Determine the [X, Y] coordinate at the center of the cell enclosing the given text.  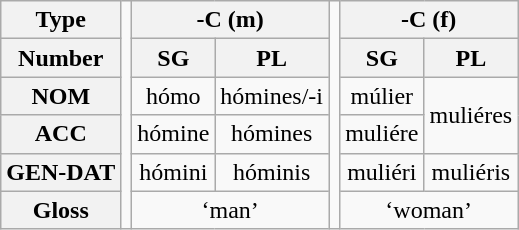
muliéris [471, 172]
hómine [174, 134]
múlier [382, 96]
Gloss [61, 210]
muliéri [382, 172]
ACC [61, 134]
hómo [174, 96]
Number [61, 58]
NOM [61, 96]
GEN-DAT [61, 172]
hómines [272, 134]
hóminis [272, 172]
‘man’ [230, 210]
muliére [382, 134]
-C (m) [230, 20]
Type [61, 20]
hómini [174, 172]
‘woman’ [429, 210]
muliéres [471, 115]
hómines/-i [272, 96]
-C (f) [429, 20]
